Determine the [X, Y] coordinate at the center of the cell enclosing the given text.  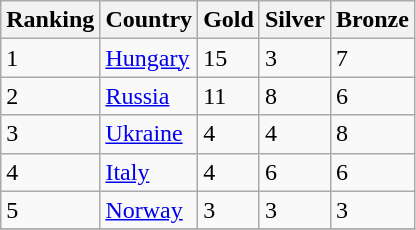
7 [372, 58]
11 [229, 96]
Bronze [372, 20]
Gold [229, 20]
Hungary [149, 58]
5 [50, 210]
2 [50, 96]
Country [149, 20]
Ranking [50, 20]
Norway [149, 210]
Silver [294, 20]
Italy [149, 172]
15 [229, 58]
Ukraine [149, 134]
1 [50, 58]
Russia [149, 96]
